Output the [x, y] coordinate of the center of the cell containing the given text.  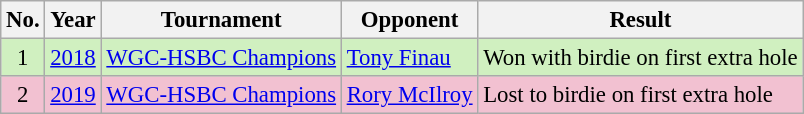
Rory McIlroy [410, 95]
2 [23, 95]
1 [23, 58]
2019 [73, 95]
Year [73, 20]
2018 [73, 58]
No. [23, 20]
Tony Finau [410, 58]
Lost to birdie on first extra hole [640, 95]
Result [640, 20]
Opponent [410, 20]
Tournament [221, 20]
Won with birdie on first extra hole [640, 58]
